Return [x, y] of the center of cell containing provided text 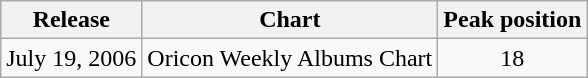
Peak position [512, 20]
18 [512, 58]
July 19, 2006 [72, 58]
Release [72, 20]
Oricon Weekly Albums Chart [290, 58]
Chart [290, 20]
